Search for the cell housing the specified text and yield its (X, Y) center coordinate. 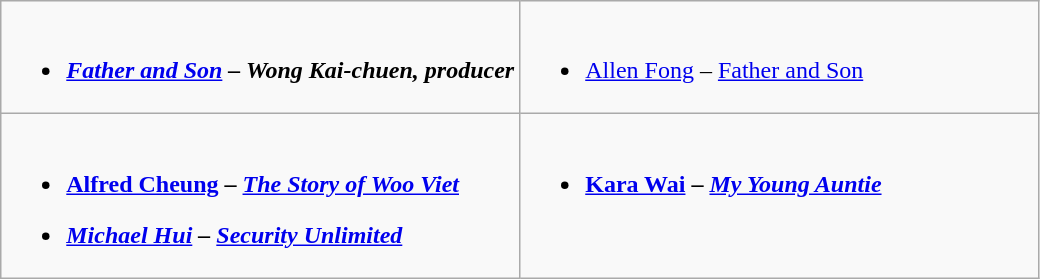
Father and Son – Wong Kai-chuen, producer (260, 58)
Alfred Cheung – The Story of Woo VietMichael Hui – Security Unlimited (260, 196)
Allen Fong – Father and Son (780, 58)
Kara Wai – My Young Auntie (780, 196)
